Extract the [x, y] coordinate from the center of the cell holding the provided text.  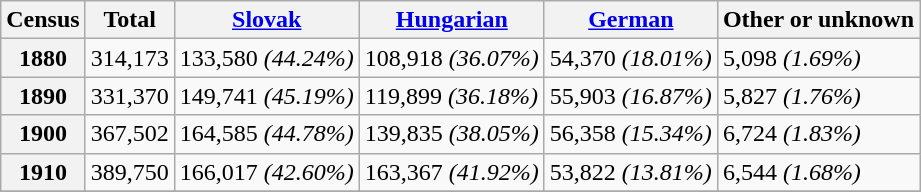
53,822 (13.81%) [630, 172]
54,370 (18.01%) [630, 58]
1900 [43, 134]
5,098 (1.69%) [818, 58]
56,358 (15.34%) [630, 134]
389,750 [130, 172]
German [630, 20]
119,899 (36.18%) [452, 96]
5,827 (1.76%) [818, 96]
164,585 (44.78%) [266, 134]
139,835 (38.05%) [452, 134]
1910 [43, 172]
55,903 (16.87%) [630, 96]
Slovak [266, 20]
166,017 (42.60%) [266, 172]
6,544 (1.68%) [818, 172]
314,173 [130, 58]
108,918 (36.07%) [452, 58]
163,367 (41.92%) [452, 172]
Total [130, 20]
133,580 (44.24%) [266, 58]
Census [43, 20]
1880 [43, 58]
1890 [43, 96]
331,370 [130, 96]
367,502 [130, 134]
6,724 (1.83%) [818, 134]
Other or unknown [818, 20]
Hungarian [452, 20]
149,741 (45.19%) [266, 96]
